Return the (x, y) coordinate for the center point of the cell that contains the specified text.  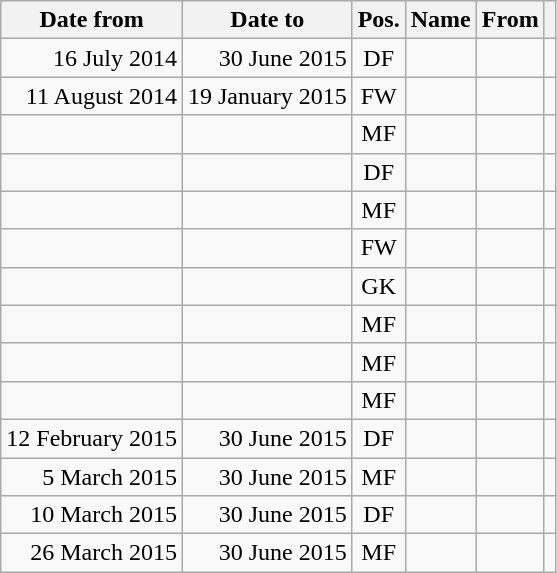
10 March 2015 (92, 515)
Date to (267, 20)
26 March 2015 (92, 553)
Pos. (378, 20)
12 February 2015 (92, 438)
19 January 2015 (267, 96)
From (510, 20)
Name (440, 20)
Date from (92, 20)
GK (378, 286)
11 August 2014 (92, 96)
5 March 2015 (92, 477)
16 July 2014 (92, 58)
